Determine the (X, Y) coordinate at the center of the cell enclosing the given text.  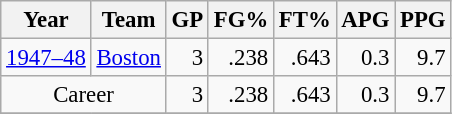
APG (366, 20)
Boston (128, 58)
1947–48 (46, 58)
GP (187, 20)
FG% (240, 20)
Year (46, 20)
FT% (304, 20)
Career (84, 95)
PPG (423, 20)
Team (128, 20)
